From the cell containing the given text, extract its center point as (X, Y) coordinate. 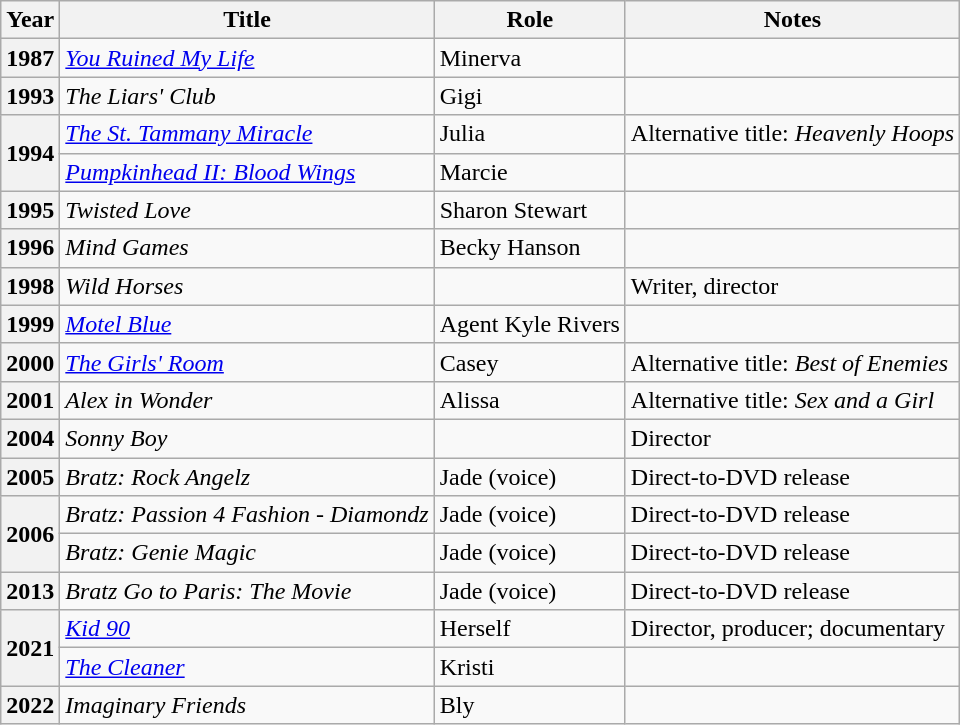
2004 (30, 438)
2022 (30, 705)
The Cleaner (247, 667)
2001 (30, 400)
Wild Horses (247, 286)
The Girls' Room (247, 362)
Kristi (530, 667)
Title (247, 20)
Casey (530, 362)
Bratz: Rock Angelz (247, 477)
Alternative title: Heavenly Hoops (792, 134)
1999 (30, 324)
Gigi (530, 96)
Bratz: Genie Magic (247, 553)
Mind Games (247, 248)
1996 (30, 248)
Bly (530, 705)
Marcie (530, 172)
Year (30, 20)
Role (530, 20)
Writer, director (792, 286)
Director, producer; documentary (792, 629)
Agent Kyle Rivers (530, 324)
Director (792, 438)
2013 (30, 591)
Bratz Go to Paris: The Movie (247, 591)
Alissa (530, 400)
1994 (30, 153)
Alex in Wonder (247, 400)
The St. Tammany Miracle (247, 134)
Becky Hanson (530, 248)
2021 (30, 648)
1993 (30, 96)
Minerva (530, 58)
Alternative title: Sex and a Girl (792, 400)
Notes (792, 20)
Herself (530, 629)
You Ruined My Life (247, 58)
Sonny Boy (247, 438)
2000 (30, 362)
Imaginary Friends (247, 705)
Julia (530, 134)
Motel Blue (247, 324)
Kid 90 (247, 629)
Bratz: Passion 4 Fashion - Diamondz (247, 515)
Alternative title: Best of Enemies (792, 362)
2006 (30, 534)
1995 (30, 210)
Pumpkinhead II: Blood Wings (247, 172)
1998 (30, 286)
Sharon Stewart (530, 210)
1987 (30, 58)
Twisted Love (247, 210)
2005 (30, 477)
The Liars' Club (247, 96)
